For the text-containing cell, return its midpoint in [X, Y] coordinate format. 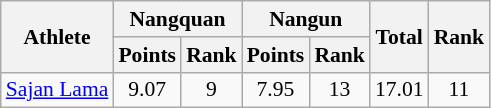
Total [400, 36]
9.07 [147, 90]
Nangun [306, 19]
9 [212, 90]
7.95 [276, 90]
Sajan Lama [58, 90]
11 [460, 90]
13 [340, 90]
Athlete [58, 36]
17.01 [400, 90]
Nangquan [177, 19]
